Locate the cell with the specified text and output its (x, y) center coordinate. 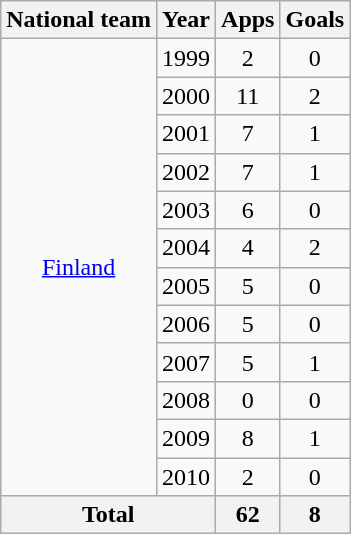
2009 (186, 438)
Apps (248, 20)
2000 (186, 96)
2001 (186, 134)
1999 (186, 58)
Goals (315, 20)
Finland (79, 268)
6 (248, 210)
2007 (186, 362)
Year (186, 20)
2002 (186, 172)
2004 (186, 248)
62 (248, 515)
2008 (186, 400)
2003 (186, 210)
National team (79, 20)
2005 (186, 286)
4 (248, 248)
2010 (186, 477)
2006 (186, 324)
Total (108, 515)
11 (248, 96)
